Extract the [x, y] coordinate from the center of the cell holding the provided text.  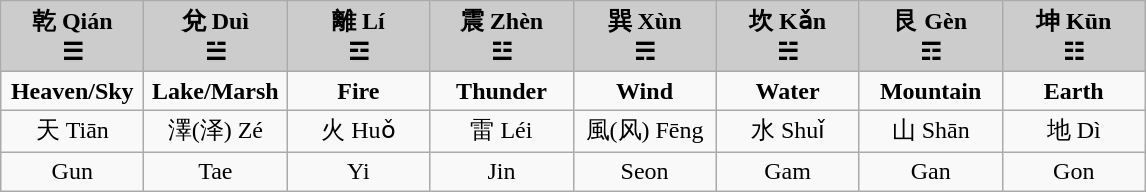
天 Tiān [72, 132]
Gam [788, 171]
Tae [216, 171]
水 Shuǐ [788, 132]
Mountain [930, 91]
Earth [1074, 91]
山 Shān [930, 132]
坤 Kūn☷ [1074, 36]
Fire [358, 91]
巽 Xùn☴ [644, 36]
Gun [72, 171]
地 Dì [1074, 132]
震 Zhèn☳ [502, 36]
Lake/Marsh [216, 91]
Water [788, 91]
Wind [644, 91]
Thunder [502, 91]
火 Huǒ [358, 132]
艮 Gèn☶ [930, 36]
兌 Duì☱ [216, 36]
風(风) Fēng [644, 132]
Jin [502, 171]
Seon [644, 171]
Heaven/Sky [72, 91]
澤(泽) Zé [216, 132]
雷 Léi [502, 132]
坎 Kǎn☵ [788, 36]
Gon [1074, 171]
離 Lí☲ [358, 36]
Yi [358, 171]
Gan [930, 171]
乾 Qián☰ [72, 36]
